Find where the given text appears and provide that cell's center as [X, Y] coordinate. 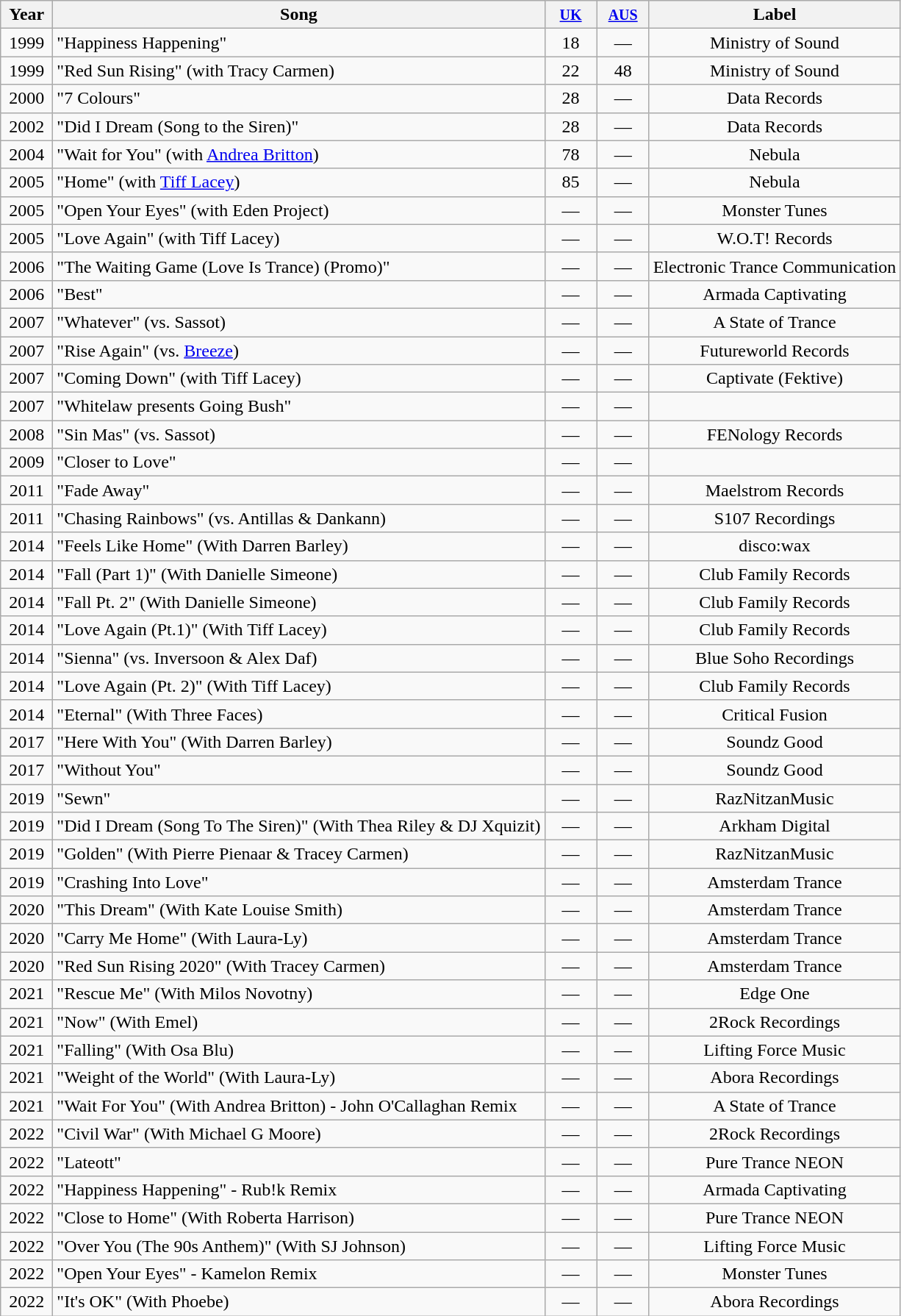
"Rise Again" (vs. Breeze) [298, 351]
"Without You" [298, 770]
"Best" [298, 294]
"Open Your Eyes" - Kamelon Remix [298, 1274]
"Happiness Happening" - Rub!k Remix [298, 1190]
AUS [623, 15]
"Weight of the World" (With Laura-Ly) [298, 1078]
"Open Your Eyes" (with Eden Project) [298, 210]
"Whatever" (vs. Sassot) [298, 322]
Blue Soho Recordings [775, 658]
W.O.T! Records [775, 238]
S107 Recordings [775, 518]
"Coming Down" (with Tiff Lacey) [298, 379]
"It's OK" (With Phoebe) [298, 1302]
"Here With You" (With Darren Barley) [298, 742]
"Home" (with Tiff Lacey) [298, 182]
UK [570, 15]
Song [298, 15]
"Close to Home" (With Roberta Harrison) [298, 1217]
Edge One [775, 994]
"Love Again" (with Tiff Lacey) [298, 238]
"Crashing Into Love" [298, 882]
"Whitelaw presents Going Bush" [298, 407]
FENology Records [775, 435]
"Did I Dream (Song To The Siren)" (With Thea Riley & DJ Xquizit) [298, 826]
"Fade Away" [298, 490]
"The Waiting Game (Love Is Trance) (Promo)" [298, 266]
2004 [26, 154]
22 [570, 71]
2002 [26, 126]
"Fall (Part 1)" (With Danielle Simeone) [298, 574]
"Red Sun Rising 2020" (With Tracey Carmen) [298, 966]
"Carry Me Home" (With Laura-Ly) [298, 938]
"Love Again (Pt. 2)" (With Tiff Lacey) [298, 686]
"Rescue Me" (With Milos Novotny) [298, 994]
48 [623, 71]
85 [570, 182]
"Love Again (Pt.1)" (With Tiff Lacey) [298, 630]
"Feels Like Home" (With Darren Barley) [298, 546]
Label [775, 15]
Year [26, 15]
"Wait for You" (with Andrea Britton) [298, 154]
"Red Sun Rising" (with Tracy Carmen) [298, 71]
2000 [26, 99]
Captivate (Fektive) [775, 379]
"Did I Dream (Song to the Siren)" [298, 126]
"Over You (The 90s Anthem)" (With SJ Johnson) [298, 1246]
"Golden" (With Pierre Pienaar & Tracey Carmen) [298, 854]
"Sewn" [298, 798]
"Sienna" (vs. Inversoon & Alex Daf) [298, 658]
Arkham Digital [775, 826]
"Chasing Rainbows" (vs. Antillas & Dankann) [298, 518]
2008 [26, 435]
"Civil War" (With Michael G Moore) [298, 1134]
"7 Colours" [298, 99]
"Closer to Love" [298, 462]
"Eternal" (With Three Faces) [298, 714]
18 [570, 43]
78 [570, 154]
Maelstrom Records [775, 490]
"This Dream" (With Kate Louise Smith) [298, 910]
"Lateott" [298, 1162]
"Sin Mas" (vs. Sassot) [298, 435]
"Wait For You" (With Andrea Britton) - John O'Callaghan Remix [298, 1106]
"Fall Pt. 2" (With Danielle Simeone) [298, 602]
2009 [26, 462]
Electronic Trance Communication [775, 266]
"Falling" (With Osa Blu) [298, 1050]
Critical Fusion [775, 714]
disco:wax [775, 546]
"Now" (With Emel) [298, 1022]
Futureworld Records [775, 351]
"Happiness Happening" [298, 43]
